Capture the cell that displays the provided text and extract its (x, y) central coordinate. 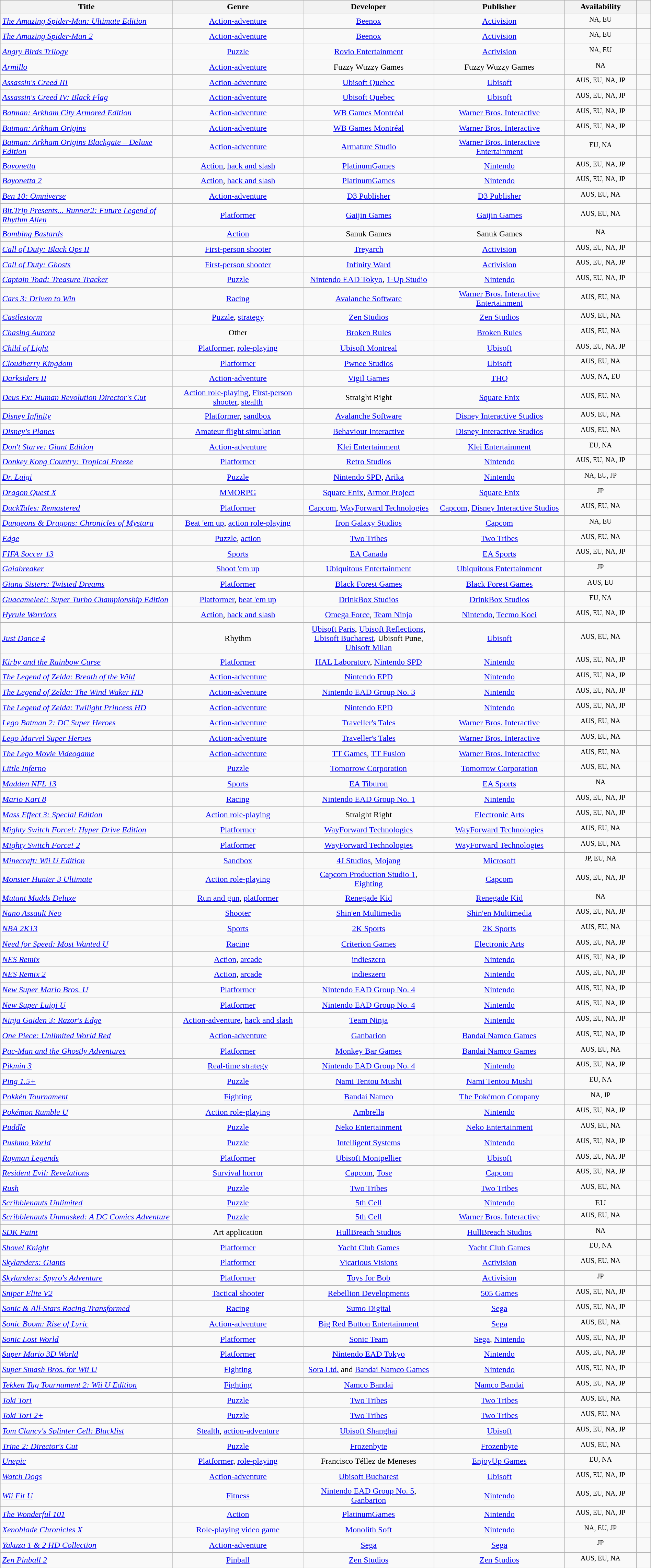
Platformer, sandbox (238, 416)
Behaviour Interactive (369, 432)
DuckTales: Remastered (87, 508)
Need for Speed: Most Wanted U (87, 944)
Batman: Arkham City Armored Edition (87, 113)
New Super Mario Bros. U (87, 990)
The Legend of Zelda: Breath of the Wild (87, 677)
Little Inferno (87, 769)
Other (238, 333)
Capcom Production Studio 1, Eighting (369, 879)
JP, EU, NA (601, 861)
Puzzle, strategy (238, 317)
Sonic Boom: Rise of Lyric (87, 1324)
Kirby and the Rainbow Curse (87, 662)
Pac-Man and the Ghostly Adventures (87, 1051)
Run and gun, platformer (238, 898)
Ganbarion (369, 1035)
The Legend of Zelda: Twilight Princess HD (87, 707)
Super Mario 3D World (87, 1355)
Action-adventure, hack and slash (238, 1020)
Survival horror (238, 1173)
Batman: Arkham Origins (87, 128)
Tekken Tag Tournament 2: Wii U Edition (87, 1385)
Iron Galaxy Studios (369, 523)
Mario Kart 8 (87, 799)
Cloudberry Kingdom (87, 363)
Sonic & All-Stars Racing Transformed (87, 1309)
Treyarch (369, 249)
Shooter (238, 913)
Castlestorm (87, 317)
Ubisoft Montpellier (369, 1158)
One Piece: Unlimited World Red (87, 1035)
Ubisoft Bucharest (369, 1477)
Unepic (87, 1462)
Zen Pinball 2 (87, 1560)
Watch Dogs (87, 1477)
Armillo (87, 67)
Disney's Planes (87, 432)
Scribblenauts Unmasked: A DC Comics Adventure (87, 1217)
HAL Laboratory, Nintendo SPD (369, 662)
Omega Force, Team Ninja (369, 615)
Fitness (238, 1495)
Pikmin 3 (87, 1066)
FIFA Soccer 13 (87, 554)
Platformer, beat 'em up (238, 600)
Toys for Bob (369, 1278)
Guacamelee!: Super Turbo Championship Edition (87, 600)
Rebellion Developments (369, 1294)
Lego Batman 2: DC Super Heroes (87, 723)
Giana Sisters: Twisted Dreams (87, 584)
Pokémon Rumble U (87, 1112)
Hyrule Warriors (87, 615)
Puzzle, action (238, 539)
Ambrella (369, 1112)
Real-time strategy (238, 1066)
Deus Ex: Human Revolution Director's Cut (87, 397)
Wii Fit U (87, 1495)
Gaiabreaker (87, 569)
Ubisoft Paris, Ubisoft Reflections, Ubisoft Bucharest, Ubisoft Pune, Ubisoft Milan (369, 638)
Chasing Aurora (87, 333)
MMORPG (238, 493)
Vigil Games (369, 379)
Child of Light (87, 348)
Captain Toad: Treasure Tracker (87, 280)
Don't Starve: Giant Edition (87, 447)
Nintendo EAD Tokyo (369, 1355)
Retro Studios (369, 462)
Sandbox (238, 861)
Bandai Namco (369, 1097)
SDK Paint (87, 1232)
Nano Assault Neo (87, 913)
Mutant Mudds Deluxe (87, 898)
Shoot 'em up (238, 569)
Beat 'em up, action role-playing (238, 523)
Rayman Legends (87, 1158)
Ben 10: Omniverse (87, 196)
Bayonetta 2 (87, 181)
The Amazing Spider-Man: Ultimate Edition (87, 21)
Action role-playing, First-person shooter, stealth (238, 397)
TT Games, TT Fusion (369, 753)
Edge (87, 539)
Assassin's Creed IV: Black Flag (87, 97)
Sniper Elite V2 (87, 1294)
The Amazing Spider-Man 2 (87, 36)
Angry Birds Trilogy (87, 51)
The Lego Movie Videogame (87, 753)
Cars 3: Driven to Win (87, 299)
Nintendo EAD Tokyo, 1-Up Studio (369, 280)
505 Games (499, 1294)
Sega, Nintendo (499, 1339)
Madden NFL 13 (87, 784)
Ping 1.5+ (87, 1081)
Pinball (238, 1560)
Monkey Bar Games (369, 1051)
Vicarious Visions (369, 1263)
Just Dance 4 (87, 638)
Team Ninja (369, 1020)
NES Remix 2 (87, 974)
Donkey Kong Country: Tropical Freeze (87, 462)
Infinity Ward (369, 264)
Amateur flight simulation (238, 432)
NES Remix (87, 959)
Ubisoft Shanghai (369, 1431)
Publisher (499, 7)
EnjoyUp Games (499, 1462)
Pwnee Studios (369, 363)
4J Studios, Mojang (369, 861)
Ubisoft Montreal (369, 348)
Armature Studio (369, 147)
Dragon Quest X (87, 493)
Square Enix, Armor Project (369, 493)
Rush (87, 1189)
Dungeons & Dragons: Chronicles of Mystara (87, 523)
Lego Marvel Super Heroes (87, 738)
Microsoft (499, 861)
Call of Duty: Black Ops II (87, 249)
Capcom, Tose (369, 1173)
Darksiders II (87, 379)
Shovel Knight (87, 1248)
Rhythm (238, 638)
Availability (601, 7)
AUS, NA, EU (601, 379)
Nintendo, Tecmo Koei (499, 615)
Criterion Games (369, 944)
Trine 2: Director's Cut (87, 1446)
Puddle (87, 1127)
Stealth, action-adventure (238, 1431)
Bombing Bastards (87, 234)
Title (87, 7)
Nintendo EAD Group No. 3 (369, 692)
THQ (499, 379)
Pokkén Tournament (87, 1097)
Disney Infinity (87, 416)
Sora Ltd. and Bandai Namco Games (369, 1370)
New Super Luigi U (87, 1005)
Batman: Arkham Origins Blackgate – Deluxe Edition (87, 147)
Resident Evil: Revelations (87, 1173)
Mass Effect 3: Special Edition (87, 815)
Dr. Luigi (87, 477)
Call of Duty: Ghosts (87, 264)
Tom Clancy's Splinter Cell: Blacklist (87, 1431)
EA Canada (369, 554)
NA, JP (601, 1097)
Mighty Switch Force! 2 (87, 845)
Monster Hunter 3 Ultimate (87, 879)
Scribblenauts Unlimited (87, 1203)
Skylanders: Giants (87, 1263)
Xenoblade Chronicles X (87, 1530)
Toki Tori (87, 1401)
Mighty Switch Force!: Hyper Drive Edition (87, 830)
Ninja Gaiden 3: Razor's Edge (87, 1020)
The Pokémon Company (499, 1097)
EA Tiburon (369, 784)
The Legend of Zelda: The Wind Waker HD (87, 692)
EU (601, 1203)
Sumo Digital (369, 1309)
Skylanders: Spyro's Adventure (87, 1278)
Genre (238, 7)
Art application (238, 1232)
Assassin's Creed III (87, 82)
Nintendo EAD Group No. 5, Ganbarion (369, 1495)
Bit.Trip Presents... Runner2: Future Legend of Rhythm Alien (87, 215)
Capcom, Disney Interactive Studios (499, 508)
Bayonetta (87, 165)
Developer (369, 7)
Sonic Team (369, 1339)
Super Smash Bros. for Wii U (87, 1370)
Pushmo World (87, 1143)
Capcom, WayForward Technologies (369, 508)
Sonic Lost World (87, 1339)
NBA 2K13 (87, 928)
Intelligent Systems (369, 1143)
Francisco Téllez de Meneses (369, 1462)
Yakuza 1 & 2 HD Collection (87, 1545)
Nintendo EAD Group No. 1 (369, 799)
Tactical shooter (238, 1294)
Rovio Entertainment (369, 51)
Monolith Soft (369, 1530)
Big Red Button Entertainment (369, 1324)
Toki Tori 2+ (87, 1416)
Role-playing video game (238, 1530)
Minecraft: Wii U Edition (87, 861)
The Wonderful 101 (87, 1514)
Nintendo SPD, Arika (369, 477)
AUS, EU (601, 584)
